Detect which cell encompasses the target text, then output its (X, Y) center coordinate. 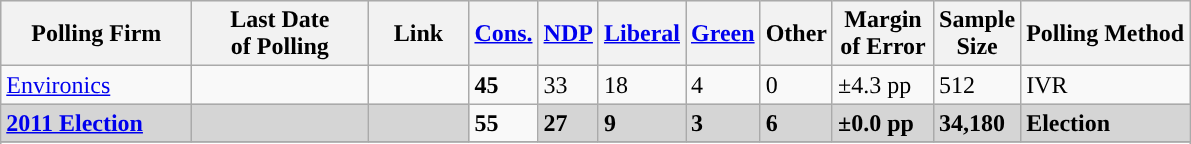
SampleSize (978, 34)
Green (724, 34)
Liberal (642, 34)
Marginof Error (882, 34)
3 (724, 123)
512 (978, 85)
Link (418, 34)
Other (796, 34)
Election (1106, 123)
55 (504, 123)
±4.3 pp (882, 85)
IVR (1106, 85)
18 (642, 85)
Polling Firm (96, 34)
Last Dateof Polling (280, 34)
9 (642, 123)
45 (504, 85)
2011 Election (96, 123)
±0.0 pp (882, 123)
27 (568, 123)
4 (724, 85)
34,180 (978, 123)
Cons. (504, 34)
Polling Method (1106, 34)
NDP (568, 34)
0 (796, 85)
6 (796, 123)
33 (568, 85)
Environics (96, 85)
